Return the (x, y) coordinate for the center point of the cell that contains the specified text.  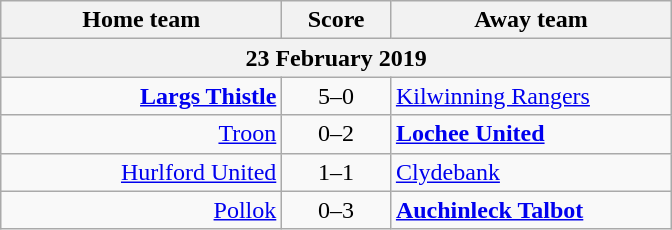
Score (336, 20)
Troon (142, 134)
Auchinleck Talbot (530, 210)
Hurlford United (142, 172)
Largs Thistle (142, 96)
0–2 (336, 134)
Away team (530, 20)
Pollok (142, 210)
Kilwinning Rangers (530, 96)
23 February 2019 (336, 58)
Lochee United (530, 134)
Home team (142, 20)
5–0 (336, 96)
1–1 (336, 172)
0–3 (336, 210)
Clydebank (530, 172)
